Scan for the cell matching the given text and deliver its (x, y) coordinate at center. 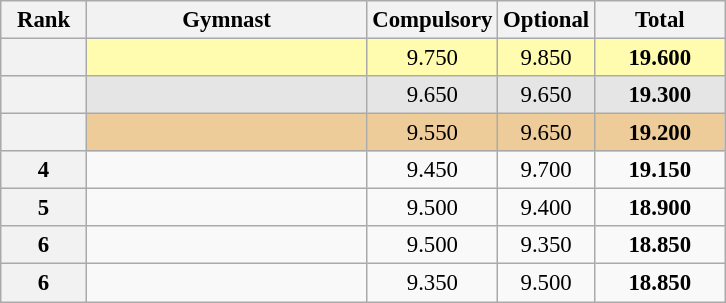
Compulsory (432, 20)
9.700 (546, 170)
9.450 (432, 170)
9.400 (546, 208)
9.550 (432, 133)
Rank (44, 20)
18.900 (660, 208)
5 (44, 208)
Optional (546, 20)
Total (660, 20)
4 (44, 170)
19.600 (660, 58)
9.850 (546, 58)
Gymnast (226, 20)
9.750 (432, 58)
19.300 (660, 95)
19.150 (660, 170)
19.200 (660, 133)
